Return [x, y] of the center of cell containing provided text 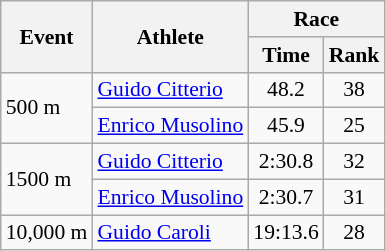
31 [354, 197]
500 m [47, 108]
45.9 [286, 126]
Time [286, 55]
Race [316, 19]
28 [354, 233]
2:30.7 [286, 197]
2:30.8 [286, 162]
Athlete [170, 36]
10,000 m [47, 233]
32 [354, 162]
1500 m [47, 180]
19:13.6 [286, 233]
48.2 [286, 90]
25 [354, 126]
38 [354, 90]
Event [47, 36]
Rank [354, 55]
Guido Caroli [170, 233]
